Return [x, y] of the center of cell containing provided text 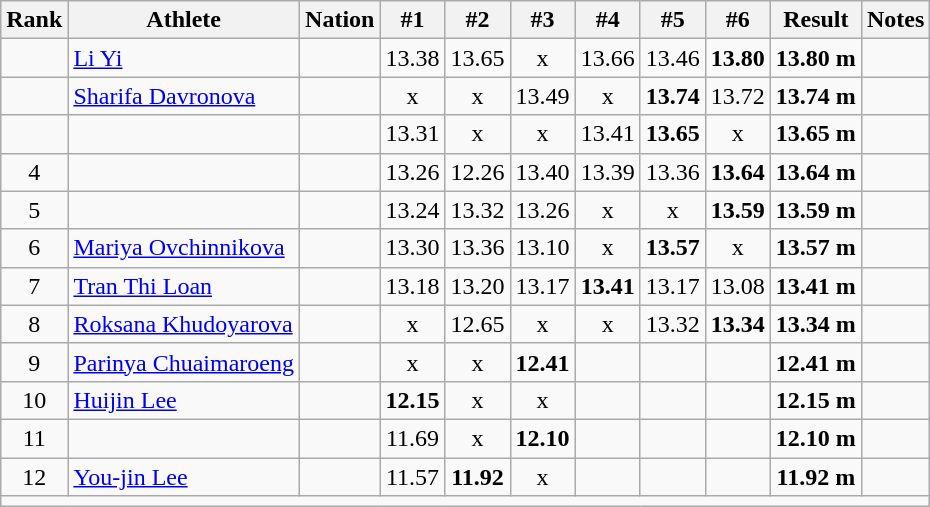
11.92 m [816, 477]
12.15 m [816, 400]
13.74 m [816, 96]
12.65 [478, 324]
13.80 [738, 58]
12.26 [478, 172]
#2 [478, 20]
13.20 [478, 286]
11.92 [478, 477]
11.57 [412, 477]
Nation [340, 20]
Tran Thi Loan [184, 286]
Athlete [184, 20]
13.08 [738, 286]
12.41 [542, 362]
Huijin Lee [184, 400]
Sharifa Davronova [184, 96]
#3 [542, 20]
13.39 [608, 172]
13.57 m [816, 248]
13.66 [608, 58]
13.80 m [816, 58]
13.64 [738, 172]
Parinya Chuaimaroeng [184, 362]
Mariya Ovchinnikova [184, 248]
13.38 [412, 58]
12.15 [412, 400]
9 [34, 362]
13.64 m [816, 172]
13.40 [542, 172]
13.49 [542, 96]
11 [34, 438]
5 [34, 210]
You-jin Lee [184, 477]
10 [34, 400]
Notes [895, 20]
13.41 m [816, 286]
13.34 [738, 324]
4 [34, 172]
13.34 m [816, 324]
12.41 m [816, 362]
#4 [608, 20]
Li Yi [184, 58]
12.10 [542, 438]
Roksana Khudoyarova [184, 324]
#5 [672, 20]
13.59 [738, 210]
13.10 [542, 248]
13.46 [672, 58]
13.74 [672, 96]
#1 [412, 20]
13.57 [672, 248]
13.31 [412, 134]
Rank [34, 20]
11.69 [412, 438]
13.65 m [816, 134]
6 [34, 248]
7 [34, 286]
13.59 m [816, 210]
13.18 [412, 286]
12 [34, 477]
13.24 [412, 210]
13.72 [738, 96]
8 [34, 324]
#6 [738, 20]
13.30 [412, 248]
12.10 m [816, 438]
Result [816, 20]
